Provide the (X, Y) coordinate of the cell's center where the given text is located.  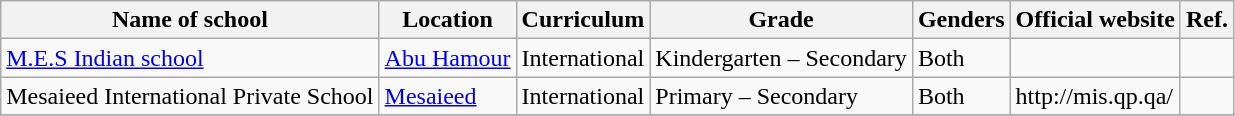
Ref. (1206, 20)
http://mis.qp.qa/ (1095, 96)
M.E.S Indian school (190, 58)
Grade (782, 20)
Curriculum (583, 20)
Genders (961, 20)
Primary – Secondary (782, 96)
Kindergarten – Secondary (782, 58)
Official website (1095, 20)
Mesaieed International Private School (190, 96)
Location (448, 20)
Abu Hamour (448, 58)
Mesaieed (448, 96)
Name of school (190, 20)
